Locate the cell with the specified text and output its [x, y] center coordinate. 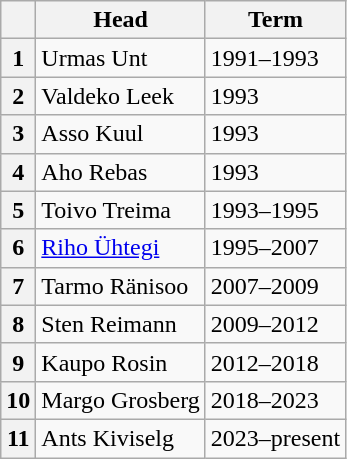
2009–2012 [275, 324]
3 [18, 134]
9 [18, 362]
Kaupo Rosin [121, 362]
1991–1993 [275, 58]
6 [18, 248]
Tarmo Ränisoo [121, 286]
2012–2018 [275, 362]
Aho Rebas [121, 172]
Asso Kuul [121, 134]
7 [18, 286]
Riho Ühtegi [121, 248]
4 [18, 172]
2023–present [275, 438]
10 [18, 400]
2018–2023 [275, 400]
1 [18, 58]
8 [18, 324]
2 [18, 96]
Toivo Treima [121, 210]
2007–2009 [275, 286]
Ants Kiviselg [121, 438]
Sten Reimann [121, 324]
Term [275, 20]
Head [121, 20]
5 [18, 210]
Margo Grosberg [121, 400]
11 [18, 438]
1993–1995 [275, 210]
Urmas Unt [121, 58]
1995–2007 [275, 248]
Valdeko Leek [121, 96]
